Identify which cell holds the provided text, then report its (X, Y) central coordinate. 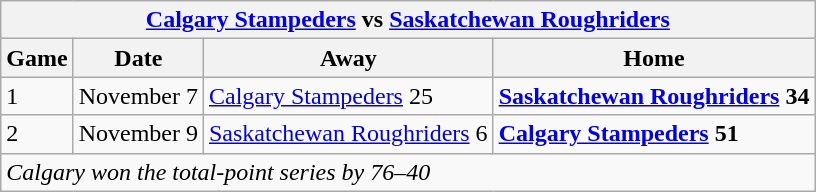
Calgary Stampeders 51 (654, 134)
November 7 (138, 96)
Saskatchewan Roughriders 34 (654, 96)
2 (37, 134)
Away (348, 58)
Calgary Stampeders vs Saskatchewan Roughriders (408, 20)
November 9 (138, 134)
Date (138, 58)
Calgary Stampeders 25 (348, 96)
Calgary won the total-point series by 76–40 (408, 172)
Saskatchewan Roughriders 6 (348, 134)
Game (37, 58)
1 (37, 96)
Home (654, 58)
